Return the [X, Y] coordinate for the center point of the cell that contains the specified text.  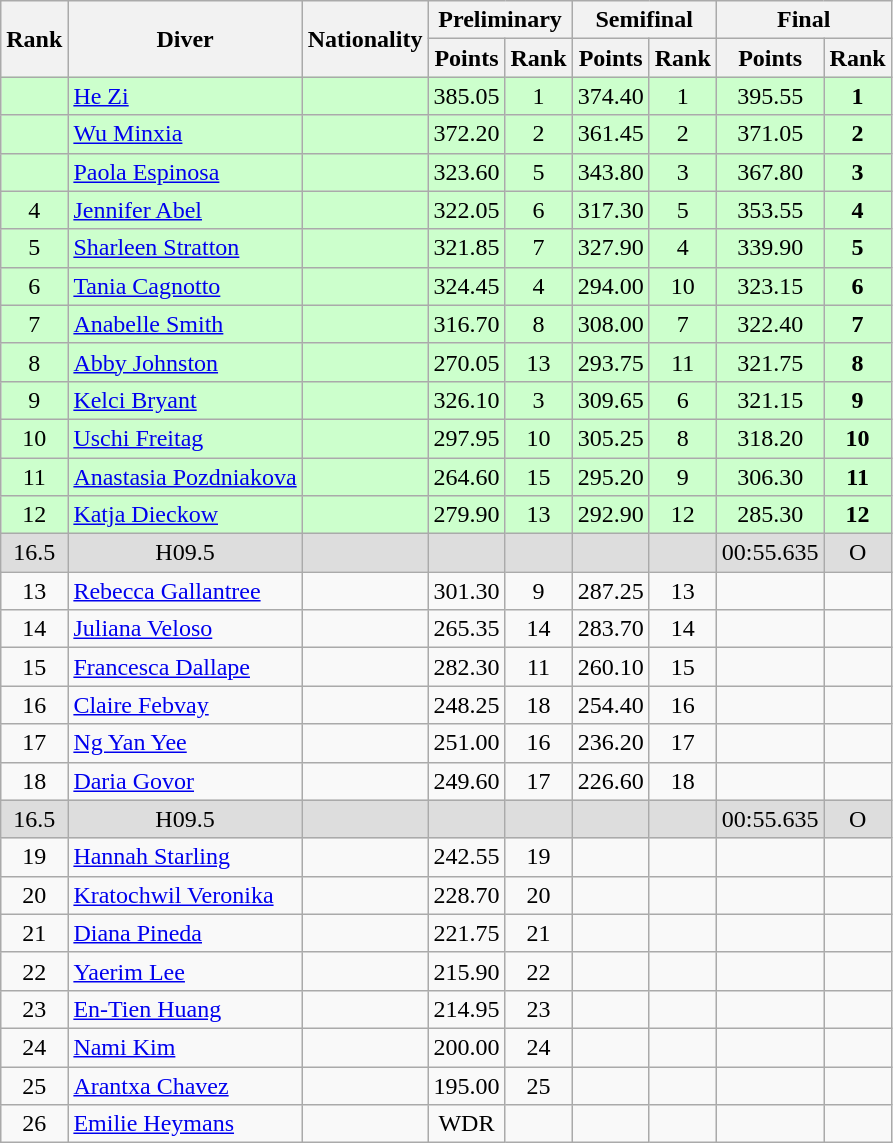
322.05 [466, 210]
327.90 [610, 248]
Arantxa Chavez [185, 1085]
Anastasia Pozdniakova [185, 477]
Uschi Freitag [185, 438]
283.70 [610, 629]
228.70 [466, 895]
374.40 [610, 96]
279.90 [466, 515]
Emilie Heymans [185, 1124]
265.35 [466, 629]
372.20 [466, 134]
WDR [466, 1124]
321.85 [466, 248]
Rebecca Gallantree [185, 591]
367.80 [770, 172]
326.10 [466, 400]
221.75 [466, 933]
285.30 [770, 515]
Diver [185, 39]
309.65 [610, 400]
306.30 [770, 477]
295.20 [610, 477]
323.60 [466, 172]
236.20 [610, 743]
26 [34, 1124]
Claire Febvay [185, 705]
Abby Johnston [185, 362]
322.40 [770, 324]
249.60 [466, 781]
294.00 [610, 286]
353.55 [770, 210]
264.60 [466, 477]
214.95 [466, 1009]
Sharleen Stratton [185, 248]
287.25 [610, 591]
Juliana Veloso [185, 629]
395.55 [770, 96]
Preliminary [500, 20]
226.60 [610, 781]
361.45 [610, 134]
323.15 [770, 286]
Katja Dieckow [185, 515]
Francesca Dallape [185, 667]
297.95 [466, 438]
282.30 [466, 667]
200.00 [466, 1047]
Hannah Starling [185, 857]
301.30 [466, 591]
He Zi [185, 96]
Semifinal [644, 20]
270.05 [466, 362]
343.80 [610, 172]
Nami Kim [185, 1047]
Wu Minxia [185, 134]
317.30 [610, 210]
Ng Yan Yee [185, 743]
316.70 [466, 324]
Final [804, 20]
Paola Espinosa [185, 172]
Jennifer Abel [185, 210]
Yaerim Lee [185, 971]
292.90 [610, 515]
Anabelle Smith [185, 324]
Tania Cagnotto [185, 286]
248.25 [466, 705]
242.55 [466, 857]
254.40 [610, 705]
321.75 [770, 362]
Diana Pineda [185, 933]
Nationality [365, 39]
321.15 [770, 400]
251.00 [466, 743]
324.45 [466, 286]
Kelci Bryant [185, 400]
305.25 [610, 438]
318.20 [770, 438]
339.90 [770, 248]
371.05 [770, 134]
En-Tien Huang [185, 1009]
Kratochwil Veronika [185, 895]
293.75 [610, 362]
385.05 [466, 96]
260.10 [610, 667]
195.00 [466, 1085]
Daria Govor [185, 781]
308.00 [610, 324]
215.90 [466, 971]
